Output the [X, Y] coordinate of the center of the cell containing the given text.  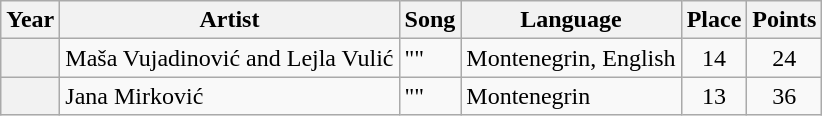
Points [784, 20]
Song [430, 20]
14 [714, 58]
Jana Mirković [230, 96]
Maša Vujadinović and Lejla Vulić [230, 58]
24 [784, 58]
Place [714, 20]
Montenegrin, English [571, 58]
Artist [230, 20]
Year [30, 20]
13 [714, 96]
36 [784, 96]
Montenegrin [571, 96]
Language [571, 20]
